Find where the given text appears and provide that cell's center as (x, y) coordinate. 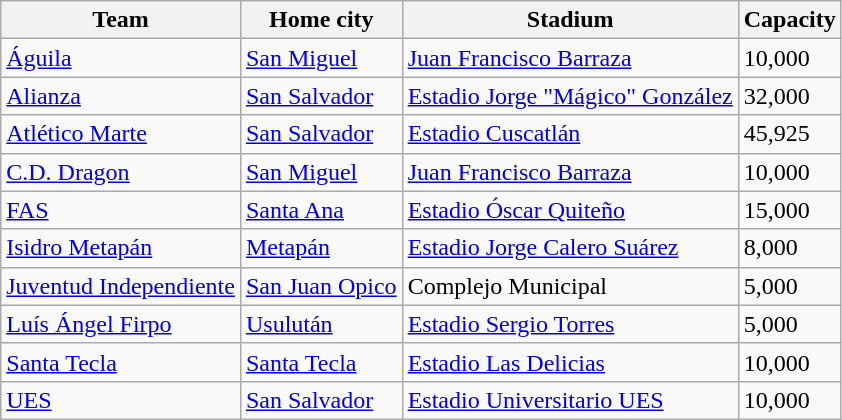
Atlético Marte (121, 134)
Estadio Las Delicias (570, 362)
Stadium (570, 20)
Usulután (321, 324)
C.D. Dragon (121, 172)
Estadio Óscar Quiteño (570, 210)
Estadio Jorge "Mágico" González (570, 96)
32,000 (790, 96)
Team (121, 20)
Estadio Cuscatlán (570, 134)
Metapán (321, 248)
15,000 (790, 210)
UES (121, 400)
Home city (321, 20)
45,925 (790, 134)
Isidro Metapán (121, 248)
Santa Ana (321, 210)
Alianza (121, 96)
Águila (121, 58)
Juventud Independiente (121, 286)
Capacity (790, 20)
8,000 (790, 248)
Estadio Jorge Calero Suárez (570, 248)
Estadio Sergio Torres (570, 324)
Complejo Municipal (570, 286)
San Juan Opico (321, 286)
Luís Ángel Firpo (121, 324)
FAS (121, 210)
Estadio Universitario UES (570, 400)
